Determine the (x, y) coordinate at the center of the cell enclosing the given text.  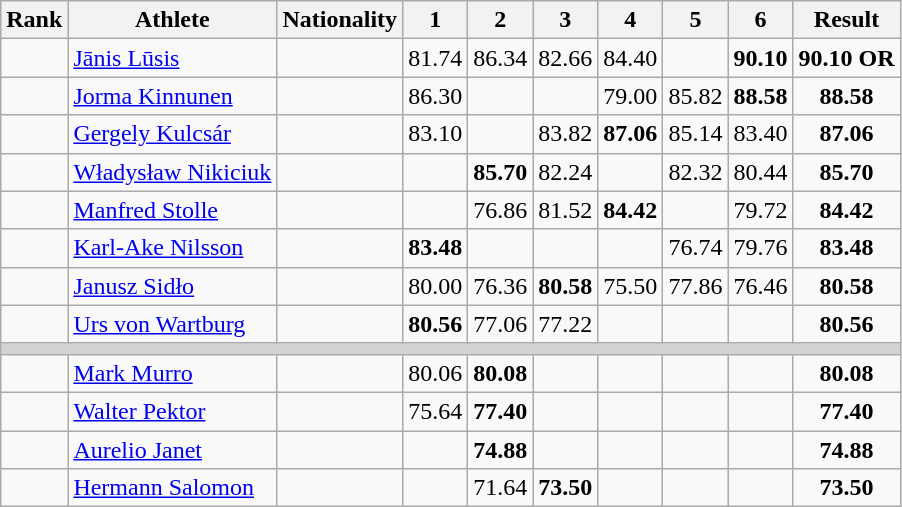
Walter Pektor (172, 411)
76.46 (760, 286)
Nationality (340, 20)
81.74 (436, 58)
82.32 (696, 172)
85.14 (696, 134)
Athlete (172, 20)
Rank (34, 20)
76.74 (696, 248)
76.36 (500, 286)
75.50 (630, 286)
81.52 (566, 210)
80.44 (760, 172)
Jānis Lūsis (172, 58)
6 (760, 20)
82.66 (566, 58)
71.64 (500, 488)
80.00 (436, 286)
Mark Murro (172, 373)
Janusz Sidło (172, 286)
90.10 OR (846, 58)
4 (630, 20)
Hermann Salomon (172, 488)
Jorma Kinnunen (172, 96)
90.10 (760, 58)
86.34 (500, 58)
83.40 (760, 134)
Aurelio Janet (172, 449)
77.86 (696, 286)
2 (500, 20)
1 (436, 20)
79.76 (760, 248)
76.86 (500, 210)
84.40 (630, 58)
Manfred Stolle (172, 210)
83.10 (436, 134)
3 (566, 20)
Karl-Ake Nilsson (172, 248)
77.06 (500, 324)
79.72 (760, 210)
Result (846, 20)
Gergely Kulcsár (172, 134)
86.30 (436, 96)
85.82 (696, 96)
75.64 (436, 411)
Urs von Wartburg (172, 324)
79.00 (630, 96)
80.06 (436, 373)
82.24 (566, 172)
Władysław Nikiciuk (172, 172)
83.82 (566, 134)
5 (696, 20)
77.22 (566, 324)
